Return the [X, Y] coordinate for the center point of the cell that contains the specified text.  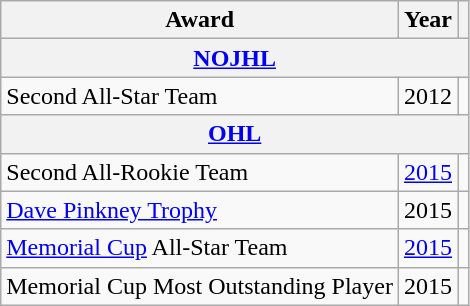
Year [428, 20]
Dave Pinkney Trophy [200, 210]
2012 [428, 96]
Second All-Rookie Team [200, 172]
Memorial Cup All-Star Team [200, 248]
OHL [235, 134]
Award [200, 20]
Second All-Star Team [200, 96]
NOJHL [235, 58]
Memorial Cup Most Outstanding Player [200, 286]
